For the text-containing cell, return its midpoint in (X, Y) coordinate format. 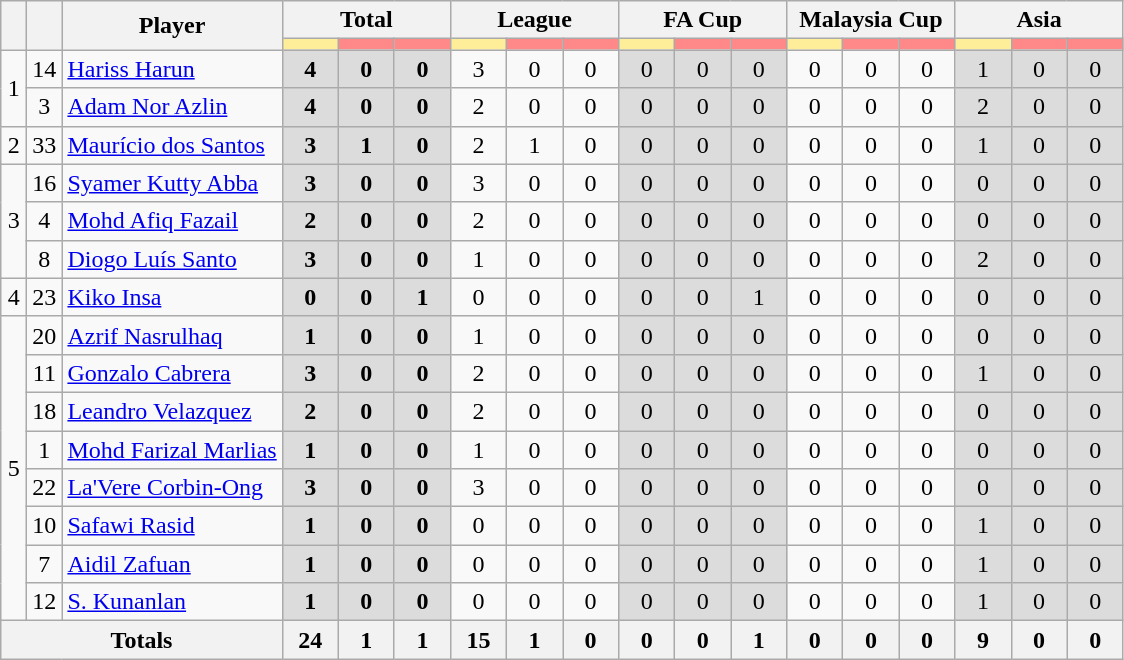
22 (44, 488)
Total (366, 20)
Mohd Farizal Marlias (172, 449)
8 (44, 259)
Gonzalo Cabrera (172, 373)
S. Kunanlan (172, 602)
Malaysia Cup (871, 20)
La'Vere Corbin-Ong (172, 488)
5 (14, 468)
Syamer Kutty Abba (172, 183)
Aidil Zafuan (172, 564)
Leandro Velazquez (172, 411)
Adam Nor Azlin (172, 107)
Hariss Harun (172, 69)
9 (983, 640)
10 (44, 526)
14 (44, 69)
15 (478, 640)
Player (172, 26)
Azrif Nasrulhaq (172, 335)
7 (44, 564)
33 (44, 145)
11 (44, 373)
20 (44, 335)
Diogo Luís Santo (172, 259)
Kiko Insa (172, 297)
Totals (142, 640)
Asia (1039, 20)
24 (310, 640)
16 (44, 183)
18 (44, 411)
23 (44, 297)
League (534, 20)
FA Cup (703, 20)
Mohd Afiq Fazail (172, 221)
12 (44, 602)
Maurício dos Santos (172, 145)
Safawi Rasid (172, 526)
